Identify which cell holds the provided text, then report its (X, Y) central coordinate. 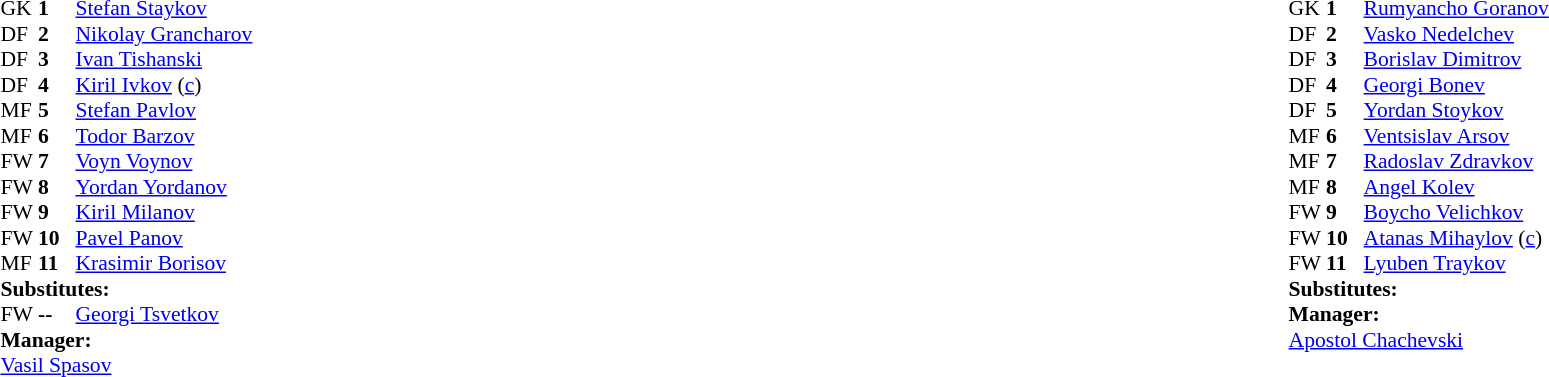
Kiril Milanov (164, 213)
Lyuben Traykov (1456, 263)
Georgi Bonev (1456, 85)
Stefan Pavlov (164, 111)
Angel Kolev (1456, 187)
Yordan Yordanov (164, 187)
-- (57, 315)
Radoslav Zdravkov (1456, 161)
Georgi Tsvetkov (164, 315)
Ventsislav Arsov (1456, 136)
Voyn Voynov (164, 161)
Atanas Mihaylov (c) (1456, 238)
Pavel Panov (164, 238)
Ivan Tishanski (164, 59)
Nikolay Grancharov (164, 34)
Boycho Velichkov (1456, 213)
Apostol Chachevski (1419, 340)
Kiril Ivkov (c) (164, 85)
Krasimir Borisov (164, 263)
Yordan Stoykov (1456, 111)
Todor Barzov (164, 136)
Vasko Nedelchev (1456, 34)
Borislav Dimitrov (1456, 59)
